From the cell containing the given text, extract its center point as [x, y] coordinate. 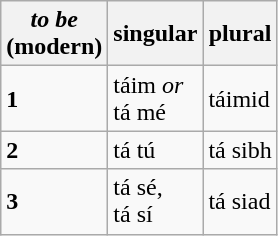
to be(modern) [54, 34]
tá sibh [240, 150]
2 [54, 150]
táim ortá mé [156, 98]
1 [54, 98]
3 [54, 202]
tá sé,tá sí [156, 202]
plural [240, 34]
táimid [240, 98]
tá siad [240, 202]
singular [156, 34]
tá tú [156, 150]
